From the cell containing the given text, extract its center point as (X, Y) coordinate. 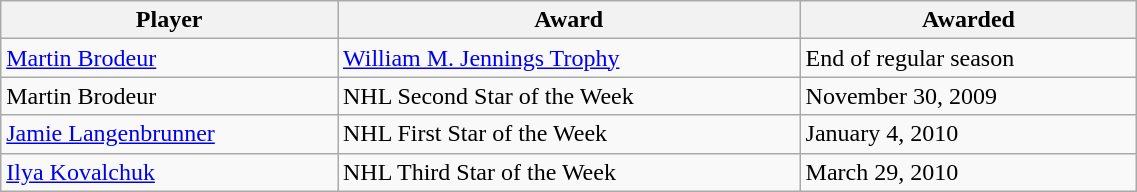
NHL Third Star of the Week (570, 172)
January 4, 2010 (968, 134)
March 29, 2010 (968, 172)
Awarded (968, 20)
Player (170, 20)
Ilya Kovalchuk (170, 172)
Jamie Langenbrunner (170, 134)
William M. Jennings Trophy (570, 58)
NHL First Star of the Week (570, 134)
End of regular season (968, 58)
November 30, 2009 (968, 96)
NHL Second Star of the Week (570, 96)
Award (570, 20)
